Return the (X, Y) coordinate for the center point of the cell that contains the specified text.  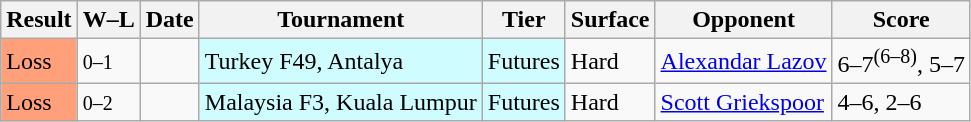
Turkey F49, Antalya (340, 62)
Surface (610, 20)
0–1 (108, 62)
0–2 (108, 102)
W–L (108, 20)
Tournament (340, 20)
Date (170, 20)
6–7(6–8), 5–7 (901, 62)
Alexandar Lazov (744, 62)
Opponent (744, 20)
Result (39, 20)
Score (901, 20)
Tier (524, 20)
Scott Griekspoor (744, 102)
Malaysia F3, Kuala Lumpur (340, 102)
4–6, 2–6 (901, 102)
